Extract the (X, Y) coordinate from the center of the cell holding the provided text.  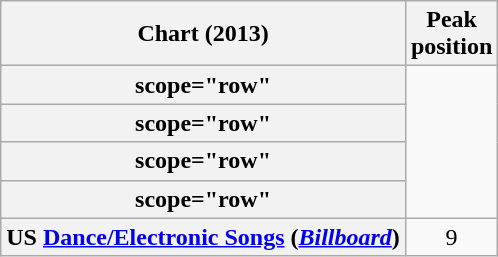
Chart (2013) (204, 34)
9 (451, 237)
US Dance/Electronic Songs (Billboard) (204, 237)
Peakposition (451, 34)
